Determine the [X, Y] coordinate at the center of the cell enclosing the given text.  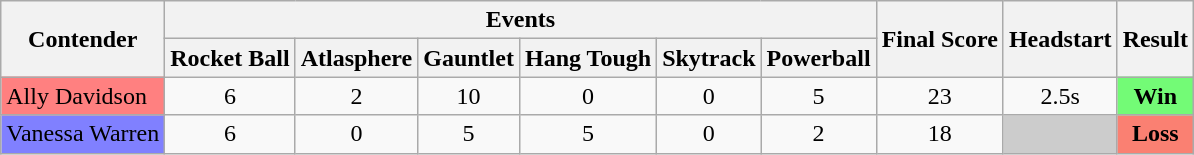
Events [520, 20]
Skytrack [709, 58]
23 [940, 96]
18 [940, 134]
Rocket Ball [230, 58]
Ally Davidson [83, 96]
Hang Tough [588, 58]
Headstart [1060, 39]
Loss [1155, 134]
Vanessa Warren [83, 134]
10 [469, 96]
Result [1155, 39]
Gauntlet [469, 58]
Win [1155, 96]
Contender [83, 39]
Atlasphere [356, 58]
Final Score [940, 39]
2.5s [1060, 96]
Powerball [818, 58]
